Pinpoint the cell where the given text exists, returning its [X, Y] midpoint coordinate. 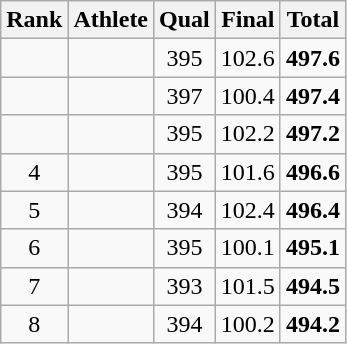
102.6 [248, 58]
100.1 [248, 248]
102.2 [248, 134]
393 [185, 286]
100.2 [248, 324]
496.6 [312, 172]
496.4 [312, 210]
102.4 [248, 210]
6 [34, 248]
Rank [34, 20]
101.5 [248, 286]
7 [34, 286]
101.6 [248, 172]
Final [248, 20]
494.5 [312, 286]
495.1 [312, 248]
Qual [185, 20]
497.2 [312, 134]
494.2 [312, 324]
8 [34, 324]
497.6 [312, 58]
Athlete [111, 20]
Total [312, 20]
497.4 [312, 96]
5 [34, 210]
4 [34, 172]
397 [185, 96]
100.4 [248, 96]
